Capture the cell that displays the provided text and extract its [x, y] central coordinate. 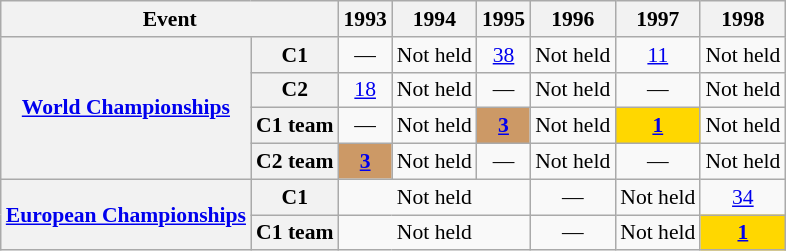
1998 [742, 19]
1995 [504, 19]
18 [366, 90]
11 [658, 55]
European Championships [126, 214]
Event [170, 19]
1993 [366, 19]
World Championships [126, 108]
1996 [572, 19]
34 [742, 197]
38 [504, 55]
1997 [658, 19]
1994 [434, 19]
C2 [294, 90]
C2 team [294, 162]
